Provide the [x, y] coordinate of the cell's center where the given text is located.  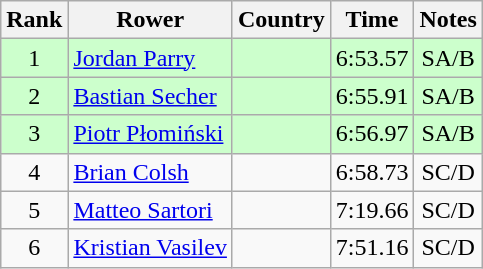
Rower [150, 20]
Brian Colsh [150, 172]
6:53.57 [372, 58]
2 [34, 96]
Piotr Płomiński [150, 134]
Bastian Secher [150, 96]
6:58.73 [372, 172]
3 [34, 134]
Rank [34, 20]
7:51.16 [372, 248]
Country [281, 20]
6 [34, 248]
Time [372, 20]
4 [34, 172]
7:19.66 [372, 210]
6:56.97 [372, 134]
5 [34, 210]
Kristian Vasilev [150, 248]
Jordan Parry [150, 58]
Matteo Sartori [150, 210]
1 [34, 58]
Notes [448, 20]
6:55.91 [372, 96]
